Capture the cell that displays the provided text and extract its [x, y] central coordinate. 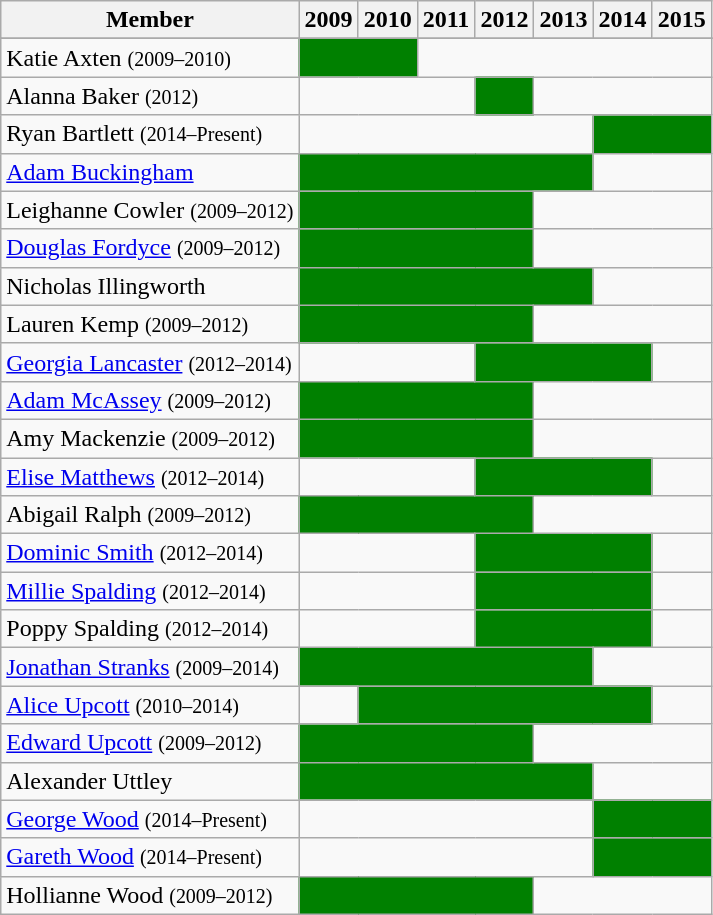
2012 [504, 20]
Amy Mackenzie (2009–2012) [150, 438]
2013 [564, 20]
Jonathan Stranks (2009–2014) [150, 667]
Katie Axten (2009–2010) [150, 58]
Leighanne Cowler (2009–2012) [150, 210]
Millie Spalding (2012–2014) [150, 591]
George Wood (2014–Present) [150, 819]
Dominic Smith (2012–2014) [150, 553]
Alexander Uttley [150, 781]
Adam Buckingham [150, 172]
Georgia Lancaster (2012–2014) [150, 362]
Elise Matthews (2012–2014) [150, 477]
Douglas Fordyce (2009–2012) [150, 248]
Edward Upcott (2009–2012) [150, 743]
Ryan Bartlett (2014–Present) [150, 134]
Alice Upcott (2010–2014) [150, 705]
Alanna Baker (2012) [150, 96]
2010 [388, 20]
Member [150, 20]
Lauren Kemp (2009–2012) [150, 324]
Gareth Wood (2014–Present) [150, 857]
2011 [446, 20]
2014 [622, 20]
2015 [682, 20]
Adam McAssey (2009–2012) [150, 400]
2009 [328, 20]
Hollianne Wood (2009–2012) [150, 895]
Poppy Spalding (2012–2014) [150, 629]
Abigail Ralph (2009–2012) [150, 515]
Nicholas Illingworth [150, 286]
